Determine the [x, y] coordinate at the center of the cell enclosing the given text.  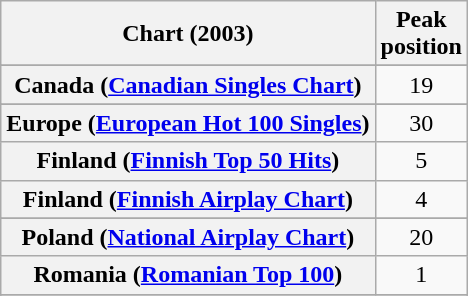
Romania (Romanian Top 100) [188, 275]
4 [421, 199]
5 [421, 161]
Poland (National Airplay Chart) [188, 237]
Europe (European Hot 100 Singles) [188, 123]
Chart (2003) [188, 34]
19 [421, 85]
20 [421, 237]
30 [421, 123]
Peakposition [421, 34]
1 [421, 275]
Finland (Finnish Airplay Chart) [188, 199]
Canada (Canadian Singles Chart) [188, 85]
Finland (Finnish Top 50 Hits) [188, 161]
